Determine the (X, Y) coordinate at the center of the cell enclosing the given text.  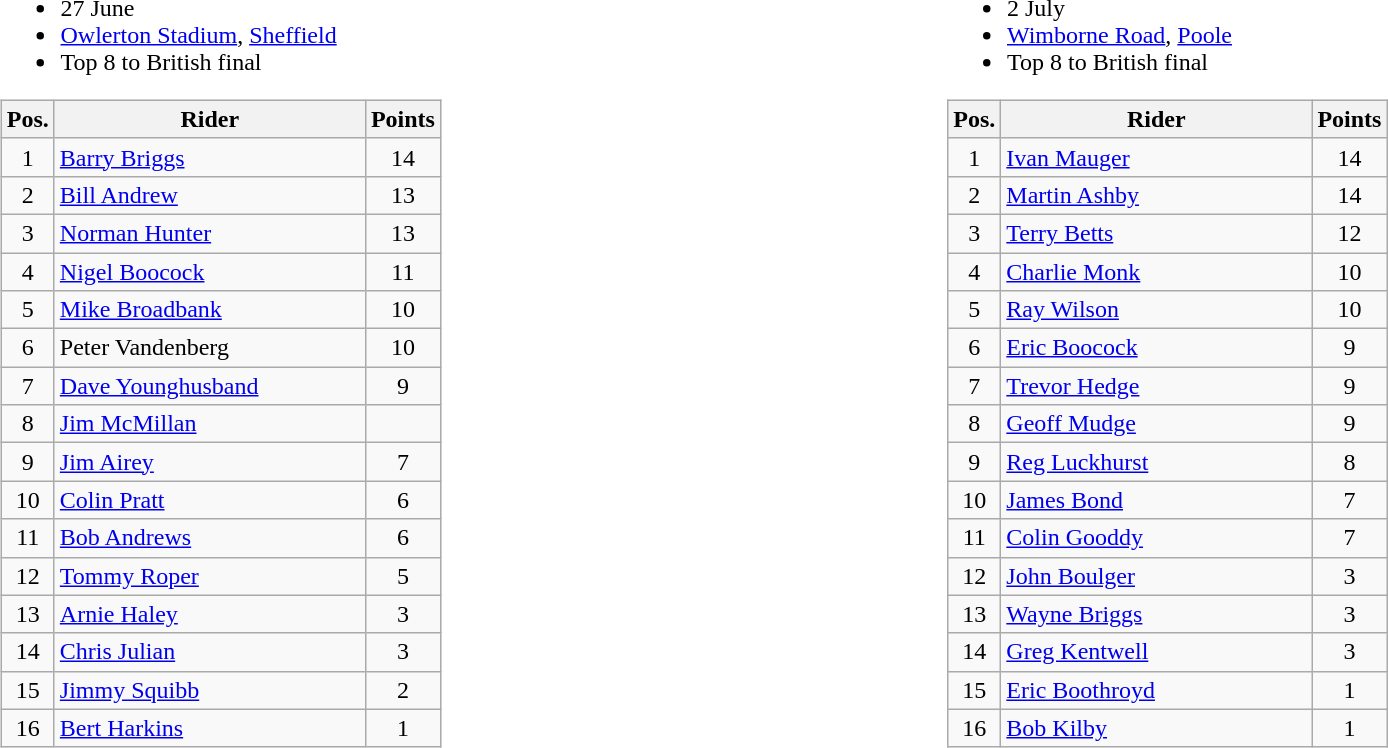
Eric Boothroyd (1156, 690)
Ray Wilson (1156, 310)
Martin Ashby (1156, 195)
Colin Pratt (210, 500)
Bob Andrews (210, 538)
Charlie Monk (1156, 271)
Peter Vandenberg (210, 348)
Dave Younghusband (210, 386)
Barry Briggs (210, 157)
Nigel Boocock (210, 271)
Wayne Briggs (1156, 614)
John Boulger (1156, 576)
Reg Luckhurst (1156, 462)
Eric Boocock (1156, 348)
Bob Kilby (1156, 728)
Mike Broadbank (210, 310)
Ivan Mauger (1156, 157)
Tommy Roper (210, 576)
Chris Julian (210, 652)
Trevor Hedge (1156, 386)
Bill Andrew (210, 195)
Norman Hunter (210, 233)
Jimmy Squibb (210, 690)
Jim McMillan (210, 424)
Terry Betts (1156, 233)
Geoff Mudge (1156, 424)
Arnie Haley (210, 614)
Colin Gooddy (1156, 538)
Greg Kentwell (1156, 652)
Bert Harkins (210, 728)
Jim Airey (210, 462)
James Bond (1156, 500)
